Output the (X, Y) coordinate of the center of the cell containing the given text.  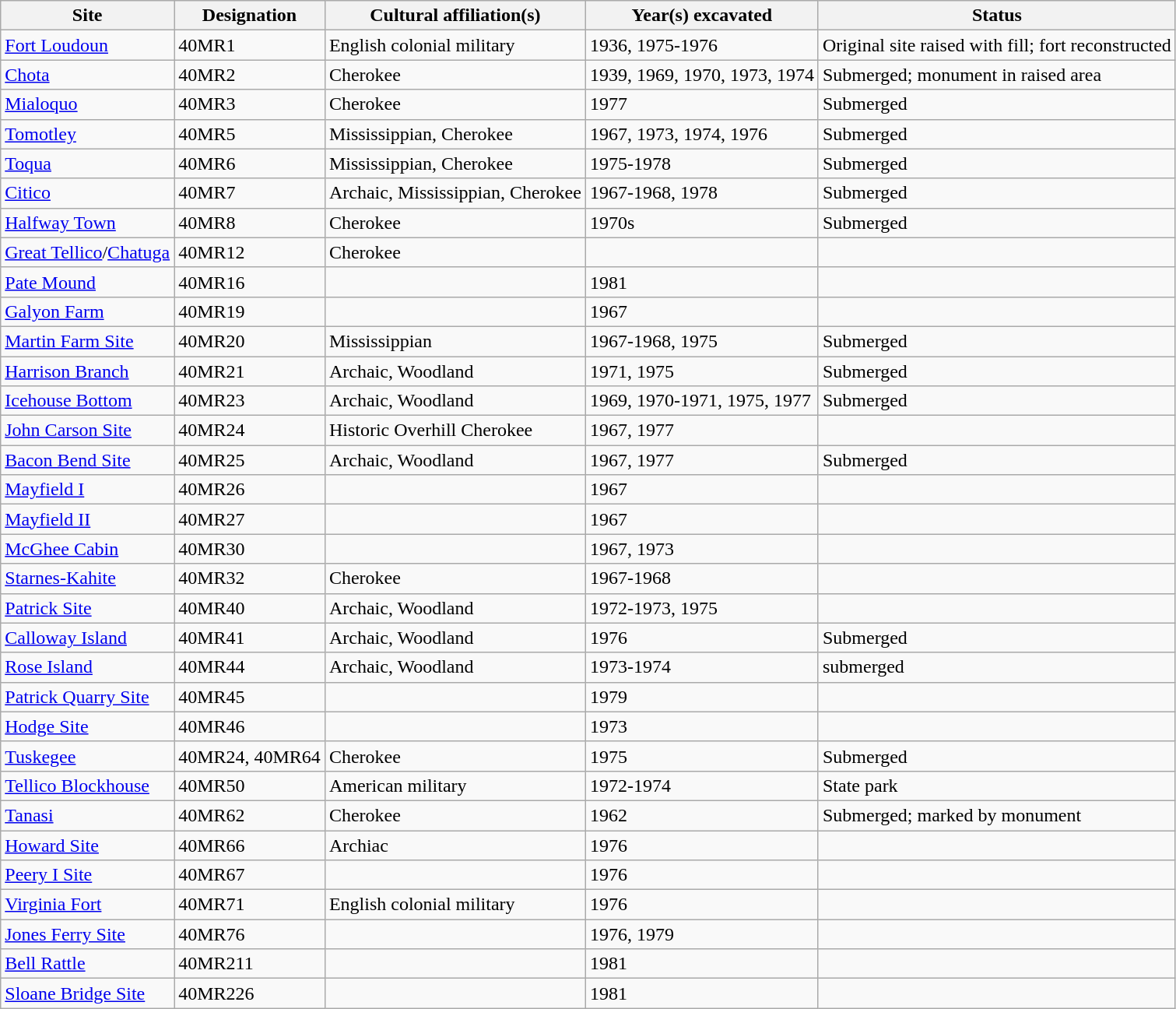
Year(s) excavated (702, 16)
Mississippian (455, 341)
Icehouse Bottom (87, 401)
40MR8 (250, 223)
1971, 1975 (702, 371)
40MR1 (250, 45)
Halfway Town (87, 223)
submerged (996, 667)
Status (996, 16)
1972-1973, 1975 (702, 608)
Pate Mound (87, 282)
40MR5 (250, 134)
Starnes-Kahite (87, 578)
John Carson Site (87, 431)
Tanasi (87, 815)
1967-1968, 1975 (702, 341)
40MR24, 40MR64 (250, 756)
40MR50 (250, 786)
40MR211 (250, 964)
Submerged; marked by monument (996, 815)
40MR19 (250, 311)
40MR6 (250, 163)
40MR2 (250, 75)
Bacon Bend Site (87, 460)
40MR76 (250, 934)
1967-1968, 1978 (702, 193)
Sloane Bridge Site (87, 993)
1962 (702, 815)
Tomotley (87, 134)
Mayfield II (87, 519)
Chota (87, 75)
Peery I Site (87, 875)
40MR32 (250, 578)
Fort Loudoun (87, 45)
1979 (702, 697)
40MR23 (250, 401)
1972-1974 (702, 786)
40MR3 (250, 104)
Great Tellico/Chatuga (87, 252)
40MR16 (250, 282)
40MR7 (250, 193)
State park (996, 786)
40MR66 (250, 845)
Archiac (455, 845)
Bell Rattle (87, 964)
1973 (702, 726)
40MR45 (250, 697)
Original site raised with fill; fort reconstructed (996, 45)
40MR62 (250, 815)
40MR40 (250, 608)
McGhee Cabin (87, 549)
40MR12 (250, 252)
40MR24 (250, 431)
Mialoquo (87, 104)
Designation (250, 16)
Patrick Quarry Site (87, 697)
Mayfield I (87, 490)
Historic Overhill Cherokee (455, 431)
40MR67 (250, 875)
1936, 1975-1976 (702, 45)
40MR26 (250, 490)
Archaic, Mississippian, Cherokee (455, 193)
1939, 1969, 1970, 1973, 1974 (702, 75)
40MR44 (250, 667)
1969, 1970-1971, 1975, 1977 (702, 401)
1967-1968 (702, 578)
1976, 1979 (702, 934)
Calloway Island (87, 638)
Virginia Fort (87, 905)
40MR25 (250, 460)
40MR27 (250, 519)
40MR226 (250, 993)
Galyon Farm (87, 311)
Howard Site (87, 845)
Toqua (87, 163)
Cultural affiliation(s) (455, 16)
Rose Island (87, 667)
40MR30 (250, 549)
40MR46 (250, 726)
Hodge Site (87, 726)
1975 (702, 756)
American military (455, 786)
Tuskegee (87, 756)
Martin Farm Site (87, 341)
1970s (702, 223)
Harrison Branch (87, 371)
Tellico Blockhouse (87, 786)
1975-1978 (702, 163)
40MR20 (250, 341)
Site (87, 16)
1977 (702, 104)
1967, 1973 (702, 549)
Citico (87, 193)
1973-1974 (702, 667)
40MR41 (250, 638)
Submerged; monument in raised area (996, 75)
Jones Ferry Site (87, 934)
40MR71 (250, 905)
Patrick Site (87, 608)
1967, 1973, 1974, 1976 (702, 134)
40MR21 (250, 371)
